Provide the (x, y) coordinate of the cell's center where the given text is located.  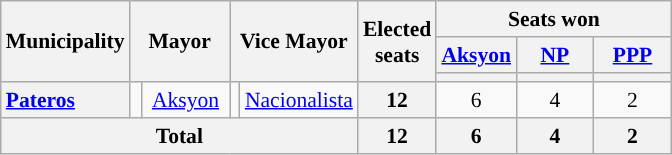
Electedseats (397, 42)
Municipality (66, 42)
Total (180, 136)
Nacionalista (299, 101)
PPP (633, 55)
Mayor (180, 42)
Pateros (66, 101)
Vice Mayor (294, 42)
NP (555, 55)
Seats won (554, 19)
